Provide the (X, Y) coordinate of the cell's center where the given text is located.  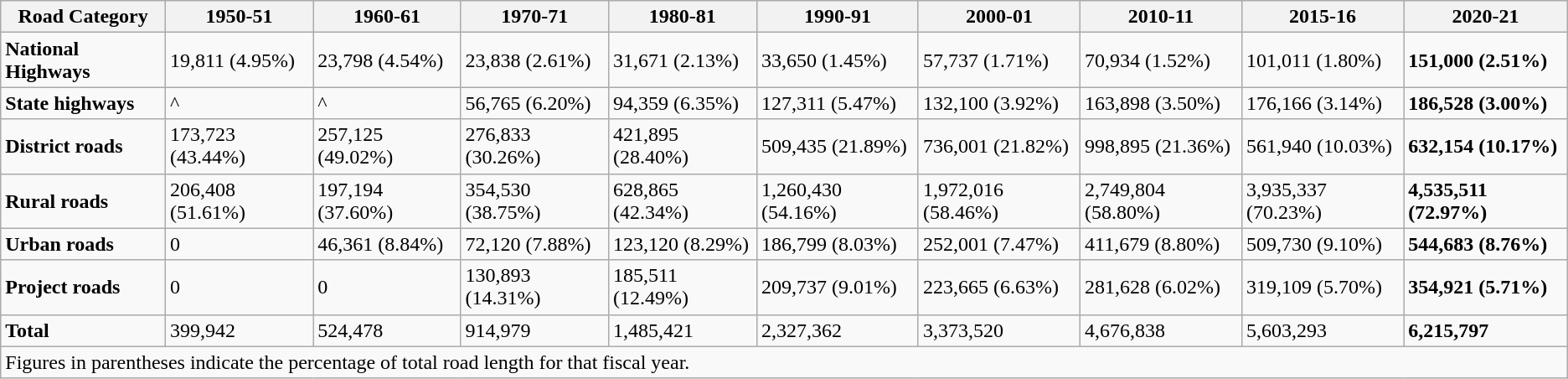
3,935,337 (70.23%) (1323, 201)
4,676,838 (1161, 330)
3,373,520 (998, 330)
2015-16 (1323, 17)
2010-11 (1161, 17)
Urban roads (84, 244)
206,408 (51.61%) (239, 201)
Project roads (84, 287)
411,679 (8.80%) (1161, 244)
70,934 (1.52%) (1161, 60)
Road Category (84, 17)
Total (84, 330)
1,260,430 (54.16%) (838, 201)
509,730 (9.10%) (1323, 244)
1990-91 (838, 17)
4,535,511 (72.97%) (1486, 201)
District roads (84, 146)
130,893 (14.31%) (534, 287)
National Highways (84, 60)
544,683 (8.76%) (1486, 244)
163,898 (3.50%) (1161, 103)
23,838 (2.61%) (534, 60)
223,665 (6.63%) (998, 287)
186,528 (3.00%) (1486, 103)
1,485,421 (682, 330)
209,737 (9.01%) (838, 287)
186,799 (8.03%) (838, 244)
Figures in parentheses indicate the percentage of total road length for that fiscal year. (784, 362)
176,166 (3.14%) (1323, 103)
57,737 (1.71%) (998, 60)
6,215,797 (1486, 330)
19,811 (4.95%) (239, 60)
2,749,804 (58.80%) (1161, 201)
399,942 (239, 330)
509,435 (21.89%) (838, 146)
185,511 (12.49%) (682, 287)
72,120 (7.88%) (534, 244)
998,895 (21.36%) (1161, 146)
31,671 (2.13%) (682, 60)
123,120 (8.29%) (682, 244)
914,979 (534, 330)
5,603,293 (1323, 330)
2000-01 (998, 17)
1,972,016 (58.46%) (998, 201)
94,359 (6.35%) (682, 103)
354,921 (5.71%) (1486, 287)
173,723 (43.44%) (239, 146)
524,478 (387, 330)
628,865 (42.34%) (682, 201)
Rural roads (84, 201)
2,327,362 (838, 330)
281,628 (6.02%) (1161, 287)
33,650 (1.45%) (838, 60)
354,530 (38.75%) (534, 201)
1980-81 (682, 17)
1970-71 (534, 17)
257,125 (49.02%) (387, 146)
736,001 (21.82%) (998, 146)
1950-51 (239, 17)
421,895 (28.40%) (682, 146)
197,194 (37.60%) (387, 201)
319,109 (5.70%) (1323, 287)
2020-21 (1486, 17)
252,001 (7.47%) (998, 244)
State highways (84, 103)
276,833 (30.26%) (534, 146)
127,311 (5.47%) (838, 103)
101,011 (1.80%) (1323, 60)
632,154 (10.17%) (1486, 146)
151,000 (2.51%) (1486, 60)
1960-61 (387, 17)
561,940 (10.03%) (1323, 146)
132,100 (3.92%) (998, 103)
23,798 (4.54%) (387, 60)
56,765 (6.20%) (534, 103)
46,361 (8.84%) (387, 244)
